Capture the cell that displays the provided text and extract its (x, y) central coordinate. 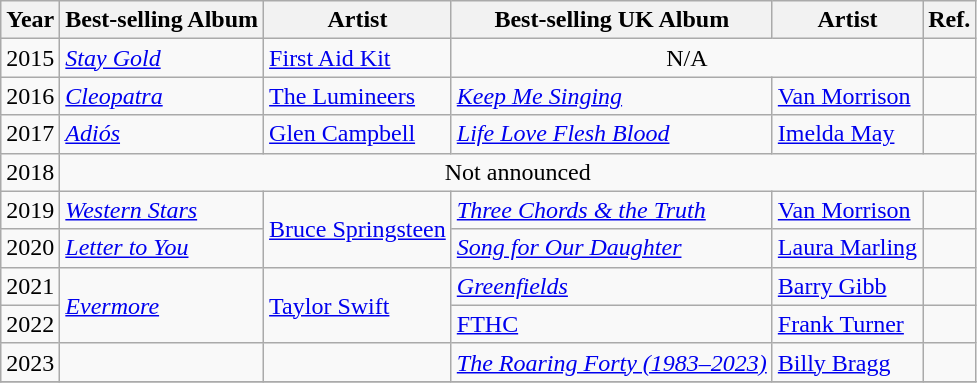
Stay Gold (162, 58)
Evermore (162, 305)
Ref. (950, 20)
Life Love Flesh Blood (612, 134)
2018 (30, 172)
N/A (686, 58)
2020 (30, 248)
Not announced (518, 172)
Barry Gibb (847, 286)
Three Chords & the Truth (612, 210)
Western Stars (162, 210)
Adiós (162, 134)
2023 (30, 362)
2017 (30, 134)
Best-selling UK Album (612, 20)
The Roaring Forty (1983–2023) (612, 362)
Keep Me Singing (612, 96)
Best-selling Album (162, 20)
Imelda May (847, 134)
2022 (30, 324)
2015 (30, 58)
Greenfields (612, 286)
2019 (30, 210)
First Aid Kit (358, 58)
Song for Our Daughter (612, 248)
The Lumineers (358, 96)
2016 (30, 96)
Letter to You (162, 248)
Year (30, 20)
Frank Turner (847, 324)
Laura Marling (847, 248)
Cleopatra (162, 96)
Taylor Swift (358, 305)
FTHC (612, 324)
2021 (30, 286)
Billy Bragg (847, 362)
Bruce Springsteen (358, 229)
Glen Campbell (358, 134)
